Output the [x, y] coordinate of the center of the cell containing the given text.  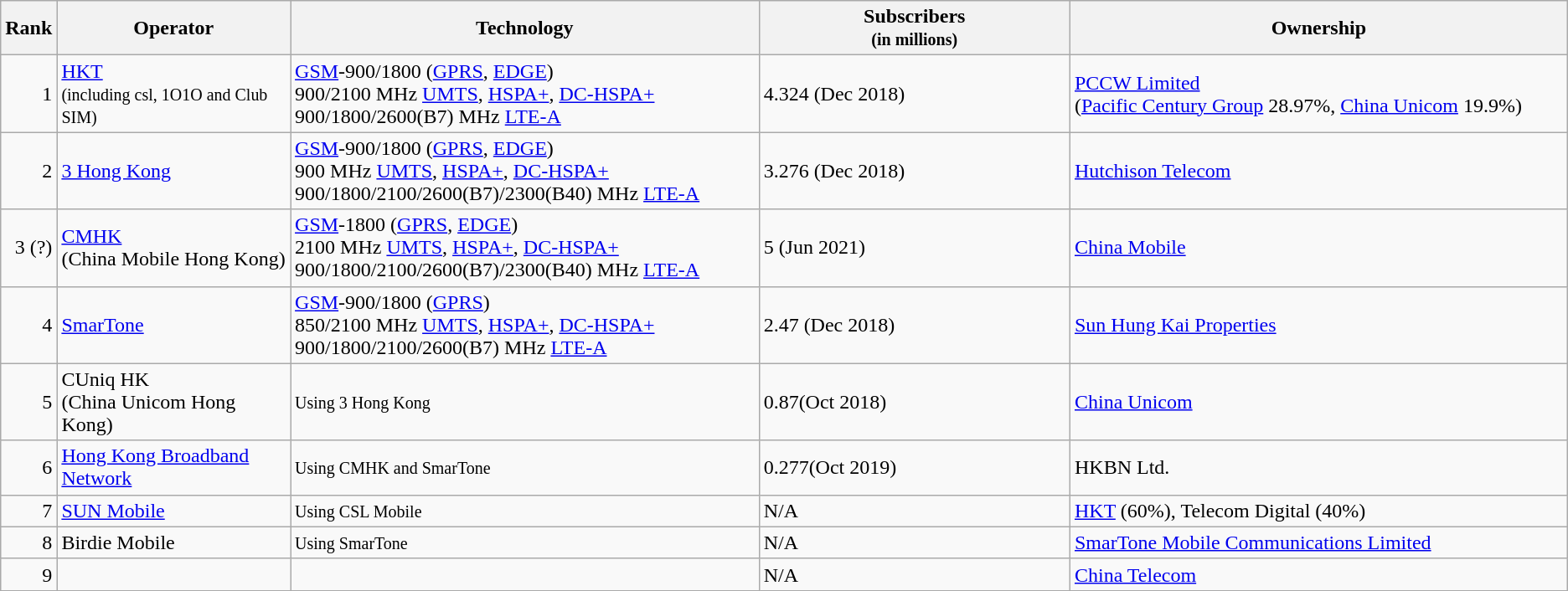
9 [28, 574]
1 [28, 94]
Subscribers(in millions) [915, 28]
3.276 (Dec 2018) [915, 171]
Hong Kong Broadband Network [174, 467]
3 (?) [28, 248]
Hutchison Telecom [1318, 171]
8 [28, 542]
4.324 (Dec 2018) [915, 94]
China Mobile [1318, 248]
SUN Mobile [174, 511]
Using 3 Hong Kong [525, 402]
3 Hong Kong [174, 171]
Ownership [1318, 28]
5 [28, 402]
Rank [28, 28]
5 (Jun 2021) [915, 248]
GSM-1800 (GPRS, EDGE)2100 MHz UMTS, HSPA+, DC-HSPA+ 900/1800/2100/2600(B7)/2300(B40) MHz LTE-A [525, 248]
SmarTone Mobile Communications Limited [1318, 542]
0.277(Oct 2019) [915, 467]
PCCW Limited(Pacific Century Group 28.97%, China Unicom 19.9%) [1318, 94]
Using CMHK and SmarTone [525, 467]
2 [28, 171]
Sun Hung Kai Properties [1318, 325]
HKT (60%), Telecom Digital (40%) [1318, 511]
Operator [174, 28]
6 [28, 467]
Technology [525, 28]
7 [28, 511]
2.47 (Dec 2018) [915, 325]
0.87(Oct 2018) [915, 402]
HKT(including csl, 1O1O and Club SIM) [174, 94]
SmarTone [174, 325]
CMHK(China Mobile Hong Kong) [174, 248]
Birdie Mobile [174, 542]
GSM-900/1800 (GPRS, EDGE)900 MHz UMTS, HSPA+, DC-HSPA+ 900/1800/2100/2600(B7)/2300(B40) MHz LTE-A [525, 171]
HKBN Ltd. [1318, 467]
GSM-900/1800 (GPRS)850/2100 MHz UMTS, HSPA+, DC-HSPA+ 900/1800/2100/2600(B7) MHz LTE-A [525, 325]
CUniq HK(China Unicom Hong Kong) [174, 402]
China Telecom [1318, 574]
China Unicom [1318, 402]
Using SmarTone [525, 542]
GSM-900/1800 (GPRS, EDGE)900/2100 MHz UMTS, HSPA+, DC-HSPA+ 900/1800/2600(B7) MHz LTE-A [525, 94]
Using CSL Mobile [525, 511]
4 [28, 325]
